Scan for the cell matching the given text and deliver its [X, Y] coordinate at center. 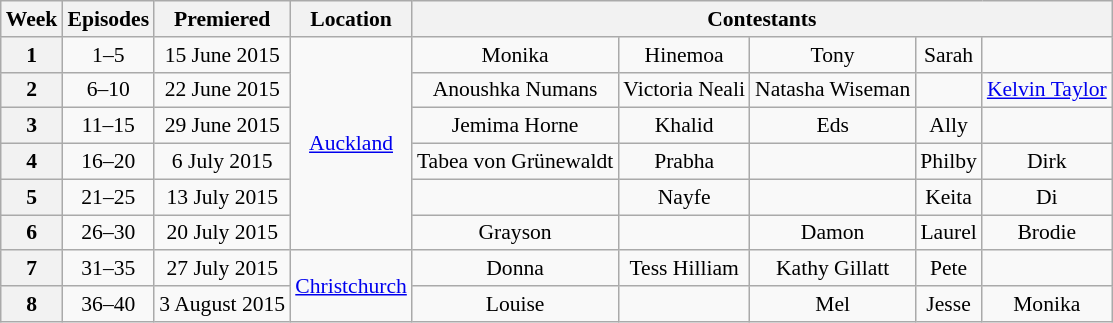
Keita [948, 197]
Jemima Horne [515, 126]
2 [32, 90]
Khalid [684, 126]
15 June 2015 [222, 55]
Donna [515, 269]
3 [32, 126]
1 [32, 55]
Episodes [108, 19]
Louise [515, 304]
Tess Hilliam [684, 269]
Eds [832, 126]
Jesse [948, 304]
Kathy Gillatt [832, 269]
29 June 2015 [222, 126]
4 [32, 162]
6 July 2015 [222, 162]
Pete [948, 269]
26–30 [108, 233]
Contestants [762, 19]
Auckland [351, 144]
Laurel [948, 233]
11–15 [108, 126]
13 July 2015 [222, 197]
Mel [832, 304]
Dirk [1047, 162]
Tabea von Grünewaldt [515, 162]
Hinemoa [684, 55]
Ally [948, 126]
Natasha Wiseman [832, 90]
Grayson [515, 233]
6 [32, 233]
Anoushka Numans [515, 90]
5 [32, 197]
Sarah [948, 55]
Nayfe [684, 197]
Tony [832, 55]
36–40 [108, 304]
Victoria Neali [684, 90]
6–10 [108, 90]
22 June 2015 [222, 90]
Prabha [684, 162]
8 [32, 304]
Location [351, 19]
Brodie [1047, 233]
Kelvin Taylor [1047, 90]
27 July 2015 [222, 269]
Week [32, 19]
Di [1047, 197]
Damon [832, 233]
7 [32, 269]
1–5 [108, 55]
16–20 [108, 162]
31–35 [108, 269]
Premiered [222, 19]
21–25 [108, 197]
20 July 2015 [222, 233]
3 August 2015 [222, 304]
Christchurch [351, 286]
Philby [948, 162]
